Scan for the cell matching the given text and deliver its [X, Y] coordinate at center. 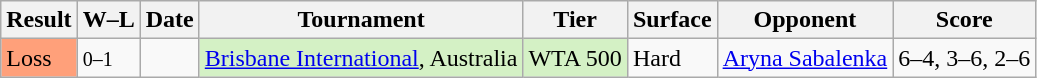
6–4, 3–6, 2–6 [964, 58]
Tier [575, 20]
Opponent [805, 20]
WTA 500 [575, 58]
Loss [39, 58]
Surface [672, 20]
Aryna Sabalenka [805, 58]
Tournament [361, 20]
Hard [672, 58]
W–L [108, 20]
Score [964, 20]
Date [170, 20]
Brisbane International, Australia [361, 58]
0–1 [108, 58]
Result [39, 20]
